Return the [X, Y] coordinate for the center point of the cell that contains the specified text.  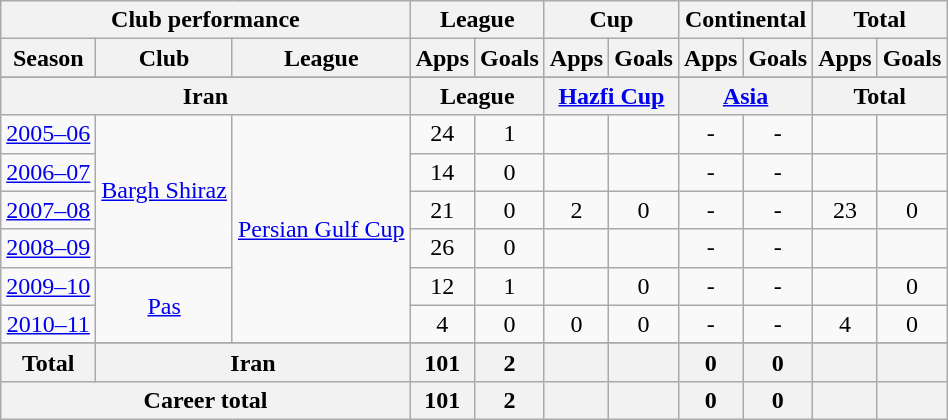
Club [164, 58]
14 [442, 172]
Hazfi Cup [611, 96]
Continental [745, 20]
Asia [745, 96]
21 [442, 210]
Career total [206, 400]
2007–08 [48, 210]
Pas [164, 305]
2009–10 [48, 286]
Season [48, 58]
24 [442, 134]
23 [845, 210]
Bargh Shiraz [164, 191]
2006–07 [48, 172]
Cup [611, 20]
2005–06 [48, 134]
26 [442, 248]
Club performance [206, 20]
Persian Gulf Cup [321, 229]
12 [442, 286]
2010–11 [48, 324]
2008–09 [48, 248]
